From the cell containing the given text, extract its center point as (x, y) coordinate. 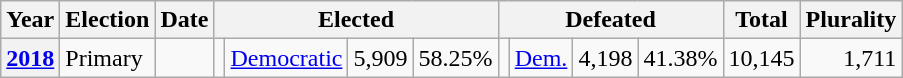
2018 (30, 58)
Primary (108, 58)
5,909 (380, 58)
Election (108, 20)
Elected (356, 20)
10,145 (762, 58)
Dem. (541, 58)
58.25% (456, 58)
Defeated (610, 20)
Year (30, 20)
1,711 (851, 58)
Total (762, 20)
41.38% (680, 58)
Democratic (286, 58)
4,198 (606, 58)
Plurality (851, 20)
Date (184, 20)
